Output the (x, y) coordinate of the center of the cell containing the given text.  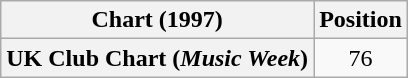
Chart (1997) (158, 20)
Position (361, 20)
UK Club Chart (Music Week) (158, 58)
76 (361, 58)
